Extract the (X, Y) coordinate from the center of the cell holding the provided text.  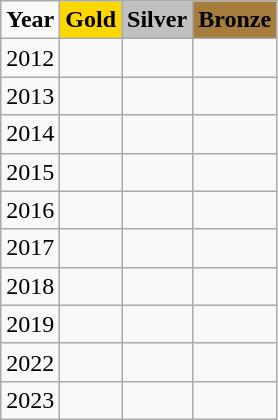
2022 (30, 362)
2012 (30, 58)
2018 (30, 286)
Bronze (235, 20)
2019 (30, 324)
2014 (30, 134)
2013 (30, 96)
2023 (30, 400)
Silver (158, 20)
2017 (30, 248)
2016 (30, 210)
Gold (91, 20)
2015 (30, 172)
Year (30, 20)
